Return the [x, y] coordinate for the center point of the cell that contains the specified text.  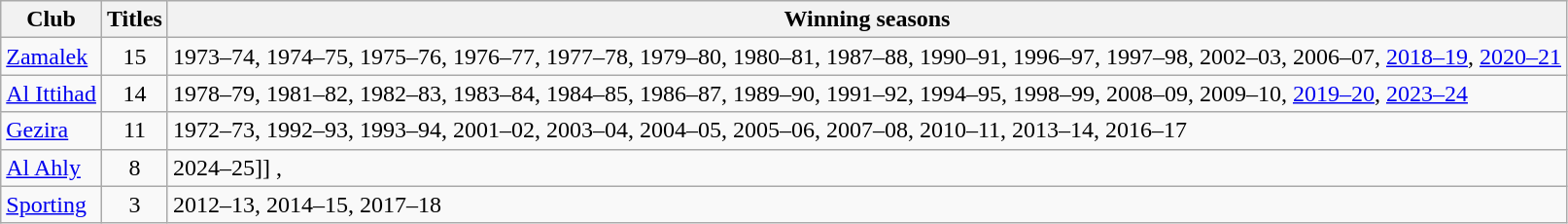
8 [134, 168]
Club [52, 19]
11 [134, 131]
Al Ahly [52, 168]
1978–79, 1981–82, 1982–83, 1983–84, 1984–85, 1986–87, 1989–90, 1991–92, 1994–95, 1998–99, 2008–09, 2009–10, 2019–20, 2023–24 [867, 93]
3 [134, 205]
Sporting [52, 205]
Al Ittihad [52, 93]
Titles [134, 19]
1973–74, 1974–75, 1975–76, 1976–77, 1977–78, 1979–80, 1980–81, 1987–88, 1990–91, 1996–97, 1997–98, 2002–03, 2006–07, 2018–19, 2020–21 [867, 56]
Gezira [52, 131]
Winning seasons [867, 19]
1972–73, 1992–93, 1993–94, 2001–02, 2003–04, 2004–05, 2005–06, 2007–08, 2010–11, 2013–14, 2016–17 [867, 131]
15 [134, 56]
2024–25]] , [867, 168]
Zamalek [52, 56]
2012–13, 2014–15, 2017–18 [867, 205]
14 [134, 93]
